Detect which cell encompasses the target text, then output its (x, y) center coordinate. 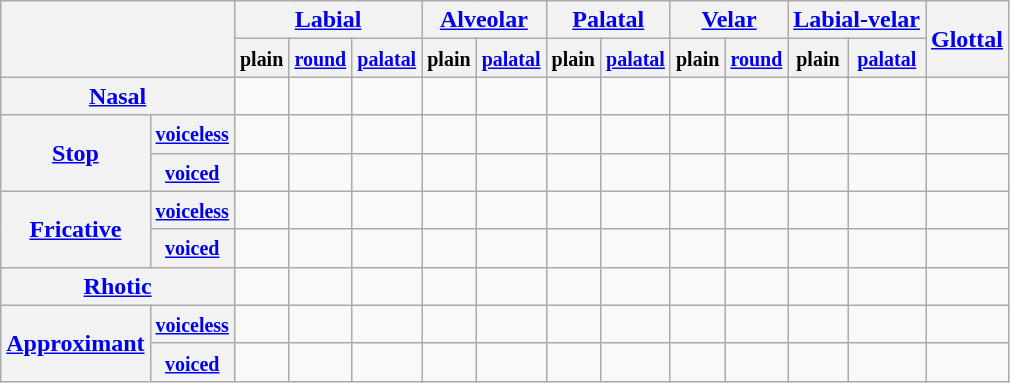
Alveolar (484, 20)
Nasal (118, 96)
Approximant (76, 343)
Palatal (608, 20)
Rhotic (118, 286)
Fricative (76, 229)
Labial (328, 20)
Stop (76, 153)
Velar (728, 20)
Glottal (968, 39)
Labial-velar (857, 20)
